Capture the cell that displays the provided text and extract its [x, y] central coordinate. 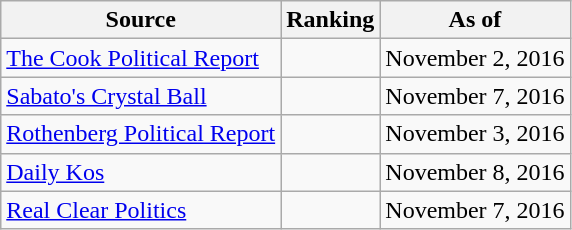
Real Clear Politics [141, 210]
Source [141, 20]
Rothenberg Political Report [141, 134]
Sabato's Crystal Ball [141, 96]
As of [475, 20]
Daily Kos [141, 172]
November 3, 2016 [475, 134]
Ranking [330, 20]
November 8, 2016 [475, 172]
The Cook Political Report [141, 58]
November 2, 2016 [475, 58]
